Pinpoint the cell where the given text exists, returning its [X, Y] midpoint coordinate. 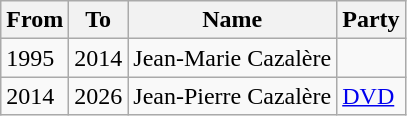
Jean-Marie Cazalère [232, 58]
DVD [371, 96]
2026 [98, 96]
To [98, 20]
Jean-Pierre Cazalère [232, 96]
From [35, 20]
Name [232, 20]
1995 [35, 58]
Party [371, 20]
